Locate the cell with the specified text and output its [x, y] center coordinate. 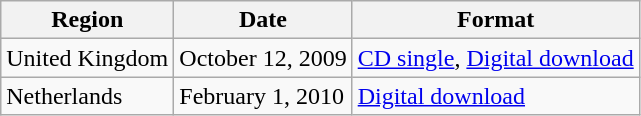
United Kingdom [88, 58]
Date [263, 20]
Region [88, 20]
October 12, 2009 [263, 58]
Netherlands [88, 96]
Format [496, 20]
Digital download [496, 96]
February 1, 2010 [263, 96]
CD single, Digital download [496, 58]
